Provide the [X, Y] coordinate of the cell's center where the given text is located.  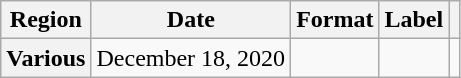
December 18, 2020 [191, 58]
Various [46, 58]
Format [335, 20]
Label [414, 20]
Region [46, 20]
Date [191, 20]
